Identify which cell holds the provided text, then report its [X, Y] central coordinate. 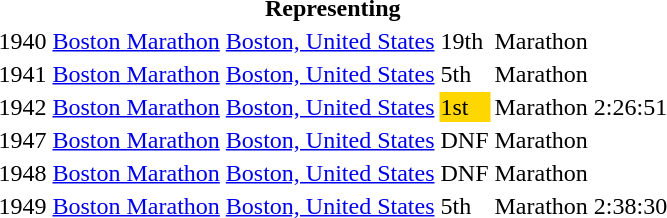
5th [464, 74]
19th [464, 41]
1st [464, 107]
